Return the (X, Y) coordinate for the center point of the cell that contains the specified text.  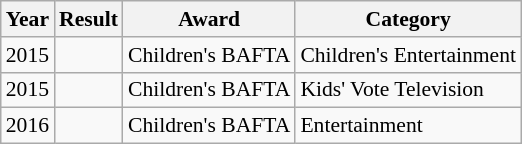
Kids' Vote Television (408, 90)
Category (408, 19)
Award (209, 19)
Entertainment (408, 126)
Children's Entertainment (408, 55)
Result (88, 19)
2016 (28, 126)
Year (28, 19)
